Return the [x, y] coordinate for the center point of the cell that contains the specified text.  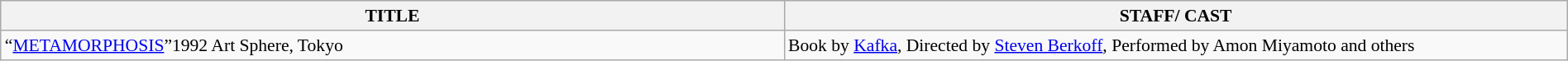
Book by Kafka, Directed by Steven Berkoff, Performed by Amon Miyamoto and others [1176, 45]
TITLE [392, 16]
“METAMORPHOSIS”1992 Art Sphere, Tokyo [392, 45]
STAFF/ CAST [1176, 16]
